Extract the [X, Y] coordinate from the center of the cell holding the provided text.  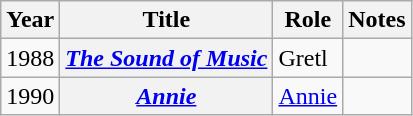
Year [30, 20]
Title [166, 20]
Role [308, 20]
Gretl [308, 58]
The Sound of Music [166, 58]
1990 [30, 96]
1988 [30, 58]
Notes [377, 20]
